Output the [x, y] coordinate of the center of the cell containing the given text.  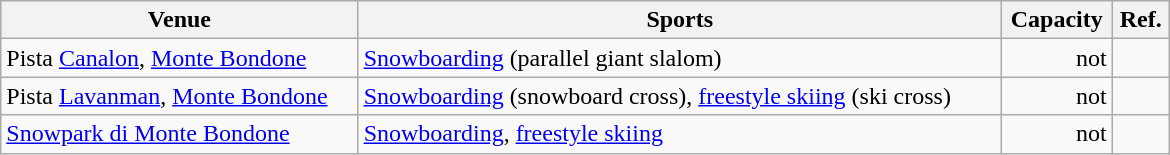
Snowboarding, freestyle skiing [680, 134]
Sports [680, 20]
Pista Lavanman, Monte Bondone [180, 96]
Pista Canalon, Monte Bondone [180, 58]
Capacity [1056, 20]
Snowpark di Monte Bondone [180, 134]
Ref. [1140, 20]
Snowboarding (snowboard cross), freestyle skiing (ski cross) [680, 96]
Snowboarding (parallel giant slalom) [680, 58]
Venue [180, 20]
